Provide the [x, y] coordinate of the cell's center where the given text is located.  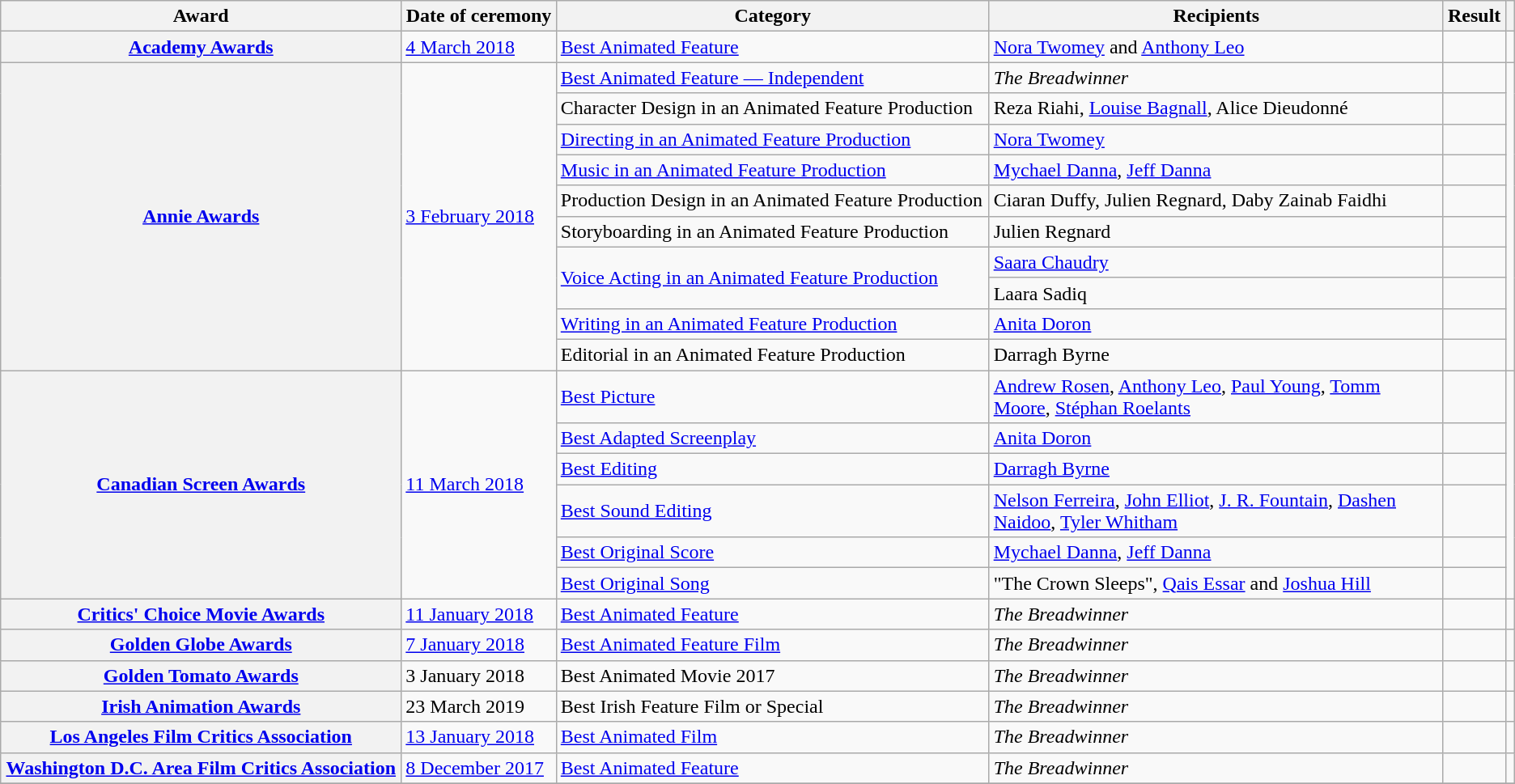
8 December 2017 [479, 768]
Reza Riahi, Louise Bagnall, Alice Dieudonné [1216, 108]
Best Picture [772, 396]
Critics' Choice Movie Awards [201, 614]
Golden Globe Awards [201, 645]
Academy Awards [201, 47]
Best Editing [772, 469]
3 February 2018 [479, 217]
Nora Twomey [1216, 139]
Julien Regnard [1216, 231]
4 March 2018 [479, 47]
Recipients [1216, 16]
11 March 2018 [479, 485]
3 January 2018 [479, 676]
Irish Animation Awards [201, 706]
Writing in an Animated Feature Production [772, 324]
Ciaran Duffy, Julien Regnard, Daby Zainab Faidhi [1216, 201]
Category [772, 16]
Date of ceremony [479, 16]
Best Animated Feature — Independent [772, 78]
Annie Awards [201, 217]
Nelson Ferreira, John Elliot, J. R. Fountain, Dashen Naidoo, Tyler Whitham [1216, 511]
Golden Tomato Awards [201, 676]
Award [201, 16]
Best Animated Movie 2017 [772, 676]
Nora Twomey and Anthony Leo [1216, 47]
Directing in an Animated Feature Production [772, 139]
Result [1475, 16]
13 January 2018 [479, 737]
Best Adapted Screenplay [772, 439]
Production Design in an Animated Feature Production [772, 201]
Best Sound Editing [772, 511]
Best Original Song [772, 583]
Saara Chaudry [1216, 262]
Storyboarding in an Animated Feature Production [772, 231]
Best Animated Film [772, 737]
Best Irish Feature Film or Special [772, 706]
11 January 2018 [479, 614]
Editorial in an Animated Feature Production [772, 354]
"The Crown Sleeps", Qais Essar and Joshua Hill [1216, 583]
Laara Sadiq [1216, 293]
7 January 2018 [479, 645]
Character Design in an Animated Feature Production [772, 108]
Best Animated Feature Film [772, 645]
Canadian Screen Awards [201, 485]
Los Angeles Film Critics Association [201, 737]
Andrew Rosen, Anthony Leo, Paul Young, Tomm Moore, Stéphan Roelants [1216, 396]
Music in an Animated Feature Production [772, 170]
23 March 2019 [479, 706]
Best Original Score [772, 553]
Washington D.C. Area Film Critics Association [201, 768]
Voice Acting in an Animated Feature Production [772, 278]
